Identify which cell holds the provided text, then report its [X, Y] central coordinate. 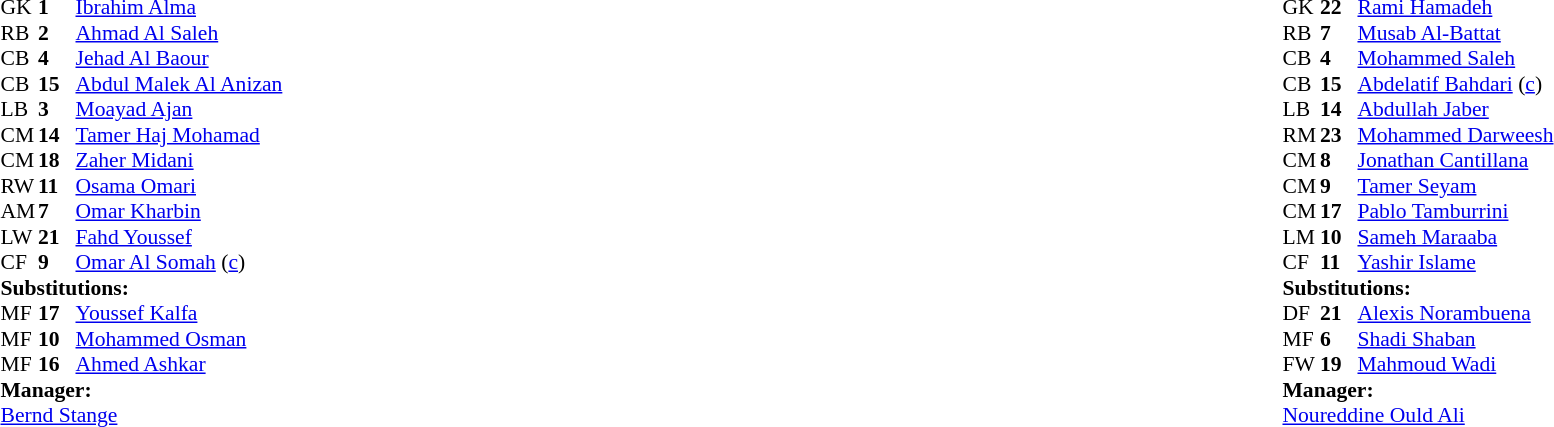
Abdelatif Bahdari (c) [1455, 84]
8 [1339, 161]
Ahmad Al Saleh [180, 33]
Alexis Norambuena [1455, 313]
Ahmed Ashkar [180, 365]
DF [1301, 313]
Abdul Malek Al Anizan [180, 84]
Mohammed Osman [180, 339]
FW [1301, 365]
Fahd Youssef [180, 237]
Sameh Maraaba [1455, 237]
Yashir Islame [1455, 263]
3 [57, 109]
Jehad Al Baour [180, 59]
Jonathan Cantillana [1455, 161]
Mohammed Saleh [1455, 59]
RM [1301, 135]
Musab Al-Battat [1455, 33]
Shadi Shaban [1455, 339]
Mohammed Darweesh [1455, 135]
23 [1339, 135]
Osama Omari [180, 186]
Omar Kharbin [180, 211]
Omar Al Somah (c) [180, 263]
LW [19, 237]
Zaher Midani [180, 161]
AM [19, 211]
LM [1301, 237]
6 [1339, 339]
Pablo Tamburrini [1455, 211]
Tamer Haj Mohamad [180, 135]
Abdullah Jaber [1455, 109]
19 [1339, 365]
RW [19, 186]
Moayad Ajan [180, 109]
Youssef Kalfa [180, 313]
Tamer Seyam [1455, 186]
16 [57, 365]
Mahmoud Wadi [1455, 365]
2 [57, 33]
18 [57, 161]
